Find where the given text appears and provide that cell's center as [X, Y] coordinate. 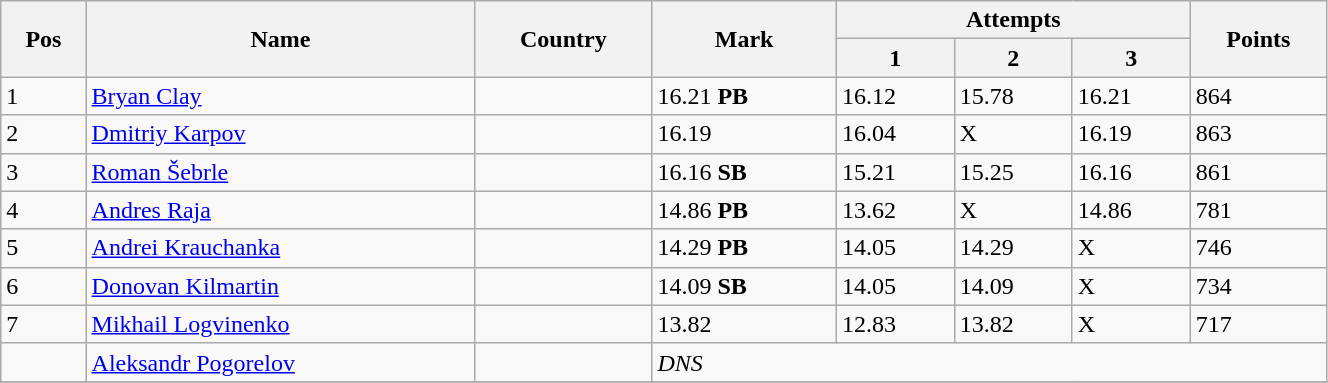
14.09 [1013, 286]
Country [564, 39]
Bryan Clay [280, 96]
Name [280, 39]
16.16 SB [744, 172]
734 [1258, 286]
Points [1258, 39]
12.83 [895, 324]
14.09 SB [744, 286]
16.16 [1131, 172]
15.78 [1013, 96]
14.29 PB [744, 248]
863 [1258, 134]
16.12 [895, 96]
Mikhail Logvinenko [280, 324]
861 [1258, 172]
DNS [990, 362]
6 [44, 286]
15.21 [895, 172]
5 [44, 248]
Dmitriy Karpov [280, 134]
864 [1258, 96]
14.86 PB [744, 210]
14.29 [1013, 248]
781 [1258, 210]
7 [44, 324]
4 [44, 210]
16.21 PB [744, 96]
717 [1258, 324]
Attempts [1013, 20]
Donovan Kilmartin [280, 286]
746 [1258, 248]
Pos [44, 39]
Aleksandr Pogorelov [280, 362]
Mark [744, 39]
16.21 [1131, 96]
14.86 [1131, 210]
15.25 [1013, 172]
13.62 [895, 210]
Roman Šebrle [280, 172]
16.04 [895, 134]
Andrei Krauchanka [280, 248]
Andres Raja [280, 210]
